From the cell containing the given text, extract its center point as (x, y) coordinate. 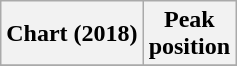
Peak position (189, 34)
Chart (2018) (72, 34)
